Capture the cell that displays the provided text and extract its (x, y) central coordinate. 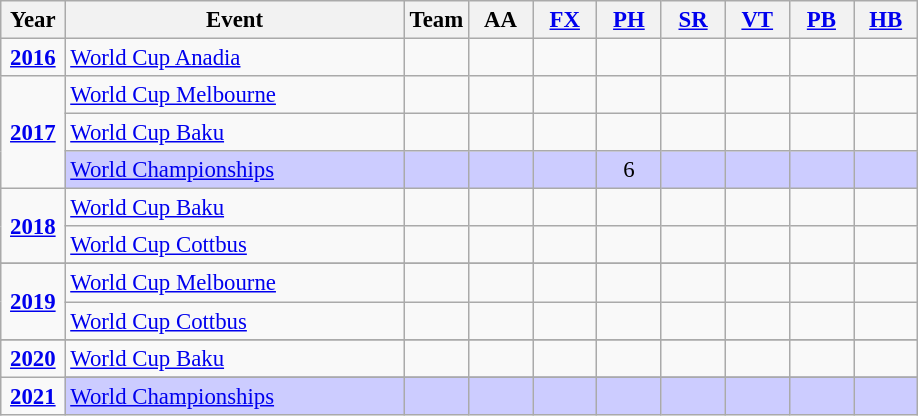
Team (436, 20)
2019 (33, 302)
2018 (33, 226)
World Cup Anadia (234, 58)
HB (886, 20)
SR (693, 20)
PH (629, 20)
2016 (33, 58)
2017 (33, 132)
AA (500, 20)
VT (757, 20)
2020 (33, 358)
Year (33, 20)
FX (565, 20)
2021 (33, 396)
PB (821, 20)
6 (629, 170)
Event (234, 20)
